Pinpoint the cell where the given text exists, returning its [X, Y] midpoint coordinate. 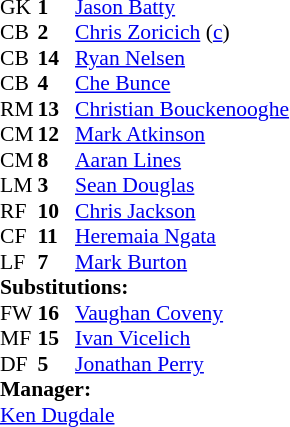
4 [57, 83]
14 [57, 58]
7 [57, 262]
Mark Atkinson [182, 135]
MF [19, 339]
8 [57, 160]
Substitutions: [144, 287]
Christian Bouckenooghe [182, 109]
Vaughan Coveny [182, 313]
DF [19, 364]
RM [19, 109]
Manager: [144, 389]
12 [57, 135]
Ivan Vicelich [182, 339]
10 [57, 211]
Sean Douglas [182, 185]
Jonathan Perry [182, 364]
Che Bunce [182, 83]
2 [57, 33]
5 [57, 364]
FW [19, 313]
RF [19, 211]
Heremaia Ngata [182, 237]
Chris Zoricich (c) [182, 33]
16 [57, 313]
CF [19, 237]
Mark Burton [182, 262]
LF [19, 262]
15 [57, 339]
Chris Jackson [182, 211]
LM [19, 185]
13 [57, 109]
Aaran Lines [182, 160]
Ryan Nelsen [182, 58]
3 [57, 185]
11 [57, 237]
